Identify which cell holds the provided text, then report its (X, Y) central coordinate. 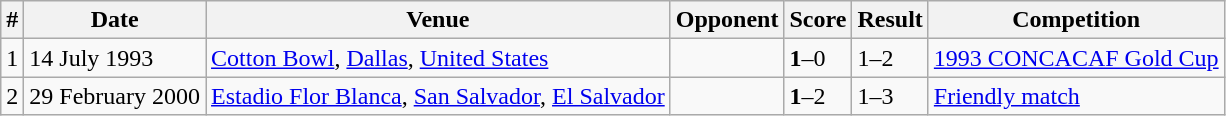
Venue (438, 20)
Cotton Bowl, Dallas, United States (438, 58)
1 (12, 58)
29 February 2000 (115, 96)
14 July 1993 (115, 58)
Opponent (727, 20)
2 (12, 96)
Competition (1076, 20)
Estadio Flor Blanca, San Salvador, El Salvador (438, 96)
Result (890, 20)
1–3 (890, 96)
Score (818, 20)
1993 CONCACAF Gold Cup (1076, 58)
1–0 (818, 58)
Date (115, 20)
# (12, 20)
Friendly match (1076, 96)
